Detect which cell encompasses the target text, then output its [x, y] center coordinate. 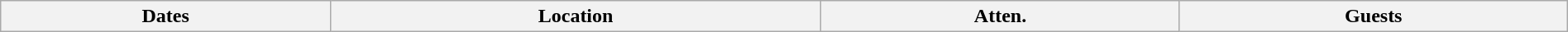
Atten. [1001, 16]
Guests [1373, 16]
Location [576, 16]
Dates [165, 16]
